Capture the cell that displays the provided text and extract its [x, y] central coordinate. 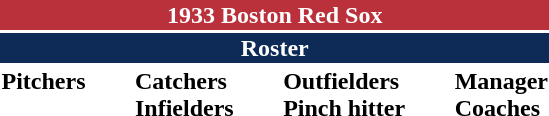
1933 Boston Red Sox [274, 15]
Roster [274, 48]
